Return the [X, Y] coordinate for the center point of the cell that contains the specified text.  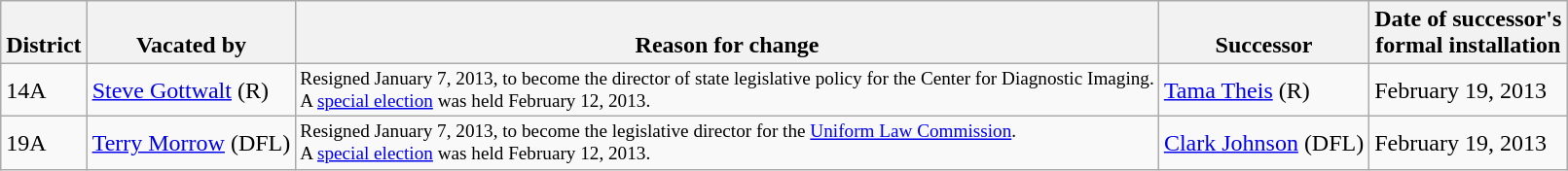
Successor [1263, 33]
Reason for change [728, 33]
District [44, 33]
Terry Morrow (DFL) [191, 143]
14A [44, 90]
Tama Theis (R) [1263, 90]
19A [44, 143]
Vacated by [191, 33]
Steve Gottwalt (R) [191, 90]
Clark Johnson (DFL) [1263, 143]
Date of successor'sformal installation [1468, 33]
Resigned January 7, 2013, to become the legislative director for the Uniform Law Commission.A special election was held February 12, 2013. [728, 143]
